From the cell containing the given text, extract its center point as [x, y] coordinate. 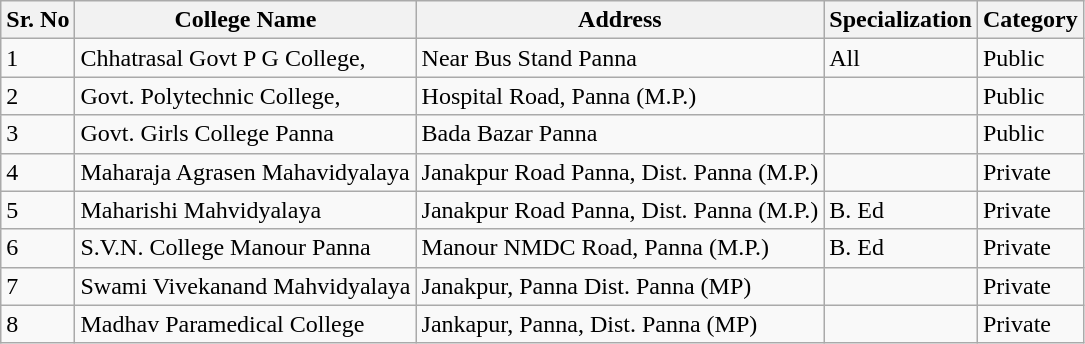
Madhav Paramedical College [246, 324]
4 [38, 172]
2 [38, 96]
Govt. Girls College Panna [246, 134]
6 [38, 248]
3 [38, 134]
5 [38, 210]
Address [620, 20]
Near Bus Stand Panna [620, 58]
Hospital Road, Panna (M.P.) [620, 96]
Maharaja Agrasen Mahavidyalaya [246, 172]
S.V.N. College Manour Panna [246, 248]
Swami Vivekanand Mahvidyalaya [246, 286]
Specialization [901, 20]
Manour NMDC Road, Panna (M.P.) [620, 248]
1 [38, 58]
8 [38, 324]
Bada Bazar Panna [620, 134]
Category [1030, 20]
Chhatrasal Govt P G College, [246, 58]
Maharishi Mahvidyalaya [246, 210]
Govt. Polytechnic College, [246, 96]
Sr. No [38, 20]
Janakpur, Panna Dist. Panna (MP) [620, 286]
All [901, 58]
College Name [246, 20]
Jankapur, Panna, Dist. Panna (MP) [620, 324]
7 [38, 286]
